Return [X, Y] of the center of cell containing provided text 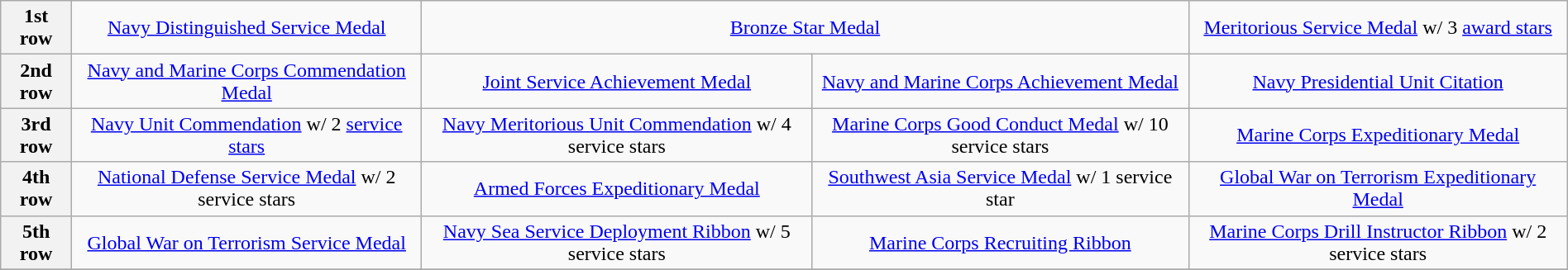
1st row [36, 28]
Navy Meritorious Unit Commendation w/ 4 service stars [617, 135]
Navy and Marine Corps Achievement Medal [1001, 81]
Marine Corps Good Conduct Medal w/ 10 service stars [1001, 135]
Global War on Terrorism Expeditionary Medal [1378, 188]
4th row [36, 188]
Southwest Asia Service Medal w/ 1 service star [1001, 188]
National Defense Service Medal w/ 2 service stars [246, 188]
Armed Forces Expeditionary Medal [617, 188]
Marine Corps Drill Instructor Ribbon w/ 2 service stars [1378, 243]
2nd row [36, 81]
Navy and Marine Corps Commendation Medal [246, 81]
Meritorious Service Medal w/ 3 award stars [1378, 28]
Marine Corps Recruiting Ribbon [1001, 243]
5th row [36, 243]
Global War on Terrorism Service Medal [246, 243]
Navy Sea Service Deployment Ribbon w/ 5 service stars [617, 243]
Marine Corps Expeditionary Medal [1378, 135]
Navy Distinguished Service Medal [246, 28]
Joint Service Achievement Medal [617, 81]
Navy Presidential Unit Citation [1378, 81]
3rd row [36, 135]
Bronze Star Medal [806, 28]
Navy Unit Commendation w/ 2 service stars [246, 135]
